Capture the cell that displays the provided text and extract its (x, y) central coordinate. 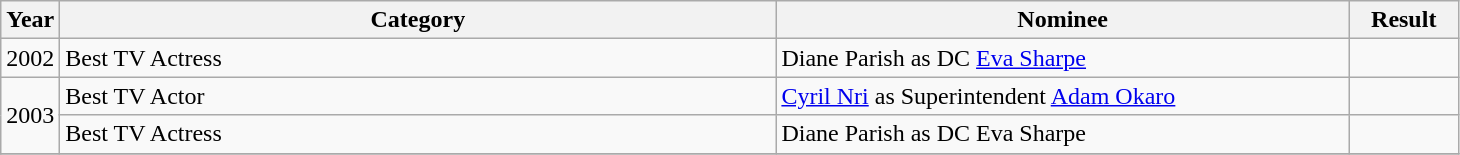
Best TV Actor (418, 96)
2002 (30, 58)
Result (1404, 20)
Category (418, 20)
2003 (30, 115)
Year (30, 20)
Cyril Nri as Superintendent Adam Okaro (1063, 96)
Nominee (1063, 20)
